Return the [X, Y] coordinate for the center point of the cell that contains the specified text.  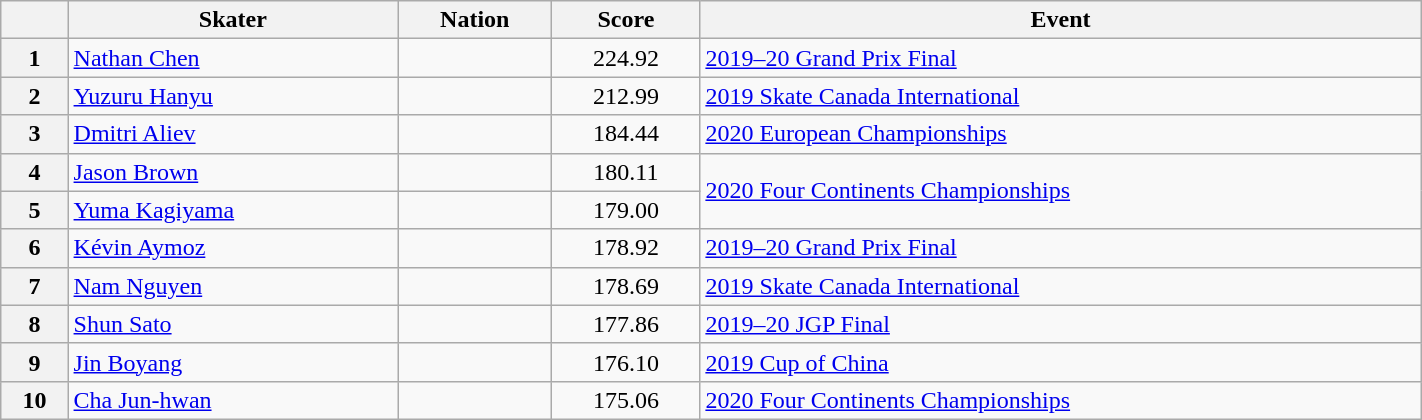
180.11 [626, 172]
224.92 [626, 58]
1 [34, 58]
Yuzuru Hanyu [233, 96]
Nam Nguyen [233, 286]
Event [1060, 20]
2019–20 JGP Final [1060, 324]
10 [34, 400]
2019 Cup of China [1060, 362]
184.44 [626, 134]
176.10 [626, 362]
179.00 [626, 210]
4 [34, 172]
177.86 [626, 324]
8 [34, 324]
5 [34, 210]
Shun Sato [233, 324]
Score [626, 20]
7 [34, 286]
178.69 [626, 286]
212.99 [626, 96]
Jason Brown [233, 172]
6 [34, 248]
Nathan Chen [233, 58]
Kévin Aymoz [233, 248]
9 [34, 362]
Yuma Kagiyama [233, 210]
2 [34, 96]
178.92 [626, 248]
Dmitri Aliev [233, 134]
2020 European Championships [1060, 134]
Nation [475, 20]
175.06 [626, 400]
Cha Jun-hwan [233, 400]
Jin Boyang [233, 362]
3 [34, 134]
Skater [233, 20]
